Find where the given text appears and provide that cell's center as [X, Y] coordinate. 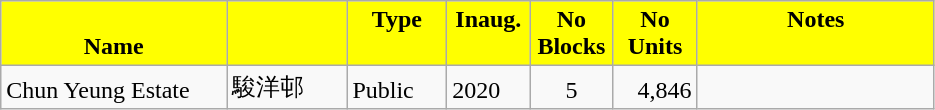
Public [397, 88]
2020 [488, 88]
Inaug. [488, 34]
4,846 [655, 88]
Chun Yeung Estate [114, 88]
No Units [655, 34]
駿洋邨 [287, 88]
Name [114, 34]
5 [572, 88]
No Blocks [572, 34]
Type [397, 34]
Notes [816, 34]
